From the cell containing the given text, extract its center point as (x, y) coordinate. 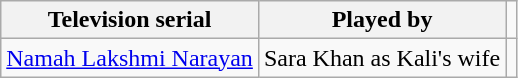
Sara Khan as Kali's wife (382, 58)
Television serial (130, 20)
Namah Lakshmi Narayan (130, 58)
Played by (382, 20)
